Capture the cell that displays the provided text and extract its (X, Y) central coordinate. 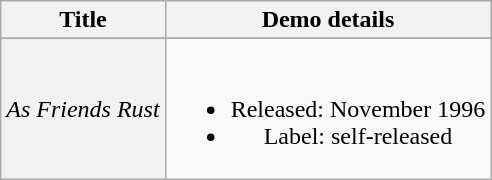
As Friends Rust (83, 109)
Demo details (328, 20)
Released: November 1996Label: self-released (328, 109)
Title (83, 20)
